Locate the cell with the specified text and output its [x, y] center coordinate. 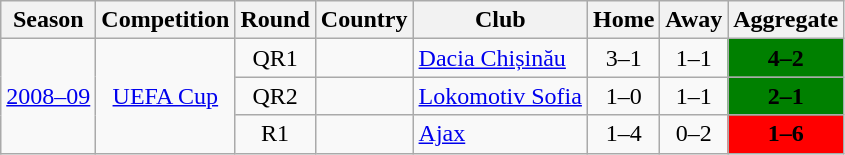
Club [500, 20]
Ajax [500, 134]
Country [364, 20]
UEFA Cup [166, 96]
0–2 [694, 134]
Lokomotiv Sofia [500, 96]
Away [694, 20]
Home [623, 20]
QR2 [275, 96]
1–0 [623, 96]
Season [48, 20]
4–2 [786, 58]
Aggregate [786, 20]
R1 [275, 134]
1–6 [786, 134]
3–1 [623, 58]
1–4 [623, 134]
Dacia Chișinău [500, 58]
2008–09 [48, 96]
Round [275, 20]
Competition [166, 20]
2–1 [786, 96]
QR1 [275, 58]
